Return (X, Y) of the center of cell containing provided text 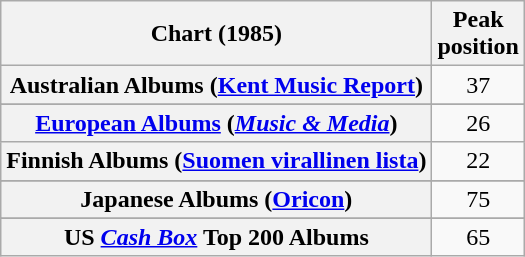
Chart (1985) (216, 34)
37 (478, 85)
Finnish Albums (Suomen virallinen lista) (216, 161)
22 (478, 161)
US Cash Box Top 200 Albums (216, 237)
Australian Albums (Kent Music Report) (216, 85)
75 (478, 199)
Peakposition (478, 34)
65 (478, 237)
26 (478, 123)
European Albums (Music & Media) (216, 123)
Japanese Albums (Oricon) (216, 199)
